Detect which cell encompasses the target text, then output its [x, y] center coordinate. 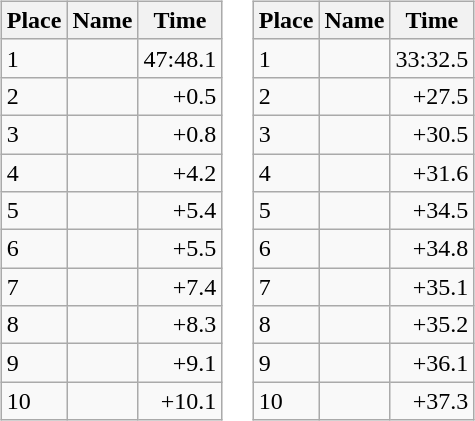
+37.3 [432, 401]
47:48.1 [180, 58]
+0.5 [180, 96]
+34.8 [432, 249]
+5.5 [180, 249]
+35.2 [432, 325]
+27.5 [432, 96]
33:32.5 [432, 58]
+35.1 [432, 287]
+0.8 [180, 134]
+5.4 [180, 211]
+4.2 [180, 173]
+34.5 [432, 211]
+8.3 [180, 325]
+9.1 [180, 363]
+30.5 [432, 134]
+10.1 [180, 401]
+31.6 [432, 173]
+7.4 [180, 287]
+36.1 [432, 363]
